Return the [x, y] coordinate for the center point of the cell that contains the specified text.  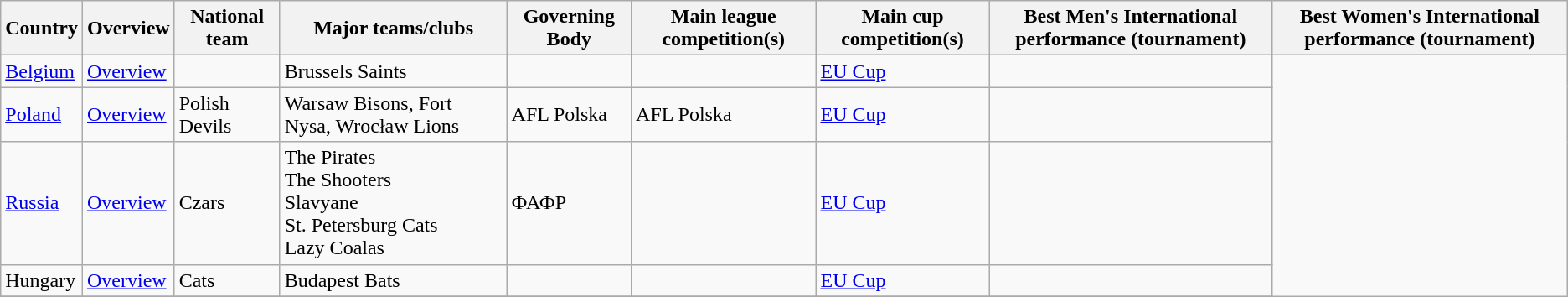
Hungary [42, 280]
ФАФР [570, 203]
Country [42, 29]
Russia [42, 203]
Main cup competition(s) [903, 29]
Czars [227, 203]
Governing Body [570, 29]
Poland [42, 114]
Main league competition(s) [724, 29]
Brussels Saints [394, 71]
Warsaw Bisons, Fort Nysa, Wrocław Lions [394, 114]
Best Women's International performance (tournament) [1421, 29]
The Pirates The Shooters Slavyane St. Petersburg Cats Lazy Coalas [394, 203]
Major teams/clubs [394, 29]
Cats [227, 280]
Belgium [42, 71]
Budapest Bats [394, 280]
Polish Devils [227, 114]
Best Men's International performance (tournament) [1131, 29]
National team [227, 29]
